Provide the (X, Y) coordinate of the cell's center where the given text is located.  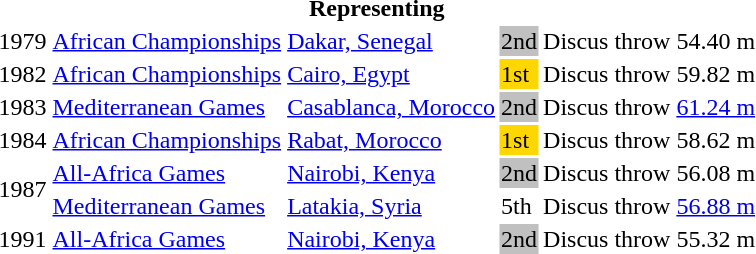
Casablanca, Morocco (392, 107)
Cairo, Egypt (392, 74)
5th (520, 206)
Dakar, Senegal (392, 41)
Rabat, Morocco (392, 140)
Latakia, Syria (392, 206)
